Output the [x, y] coordinate of the center of the cell containing the given text.  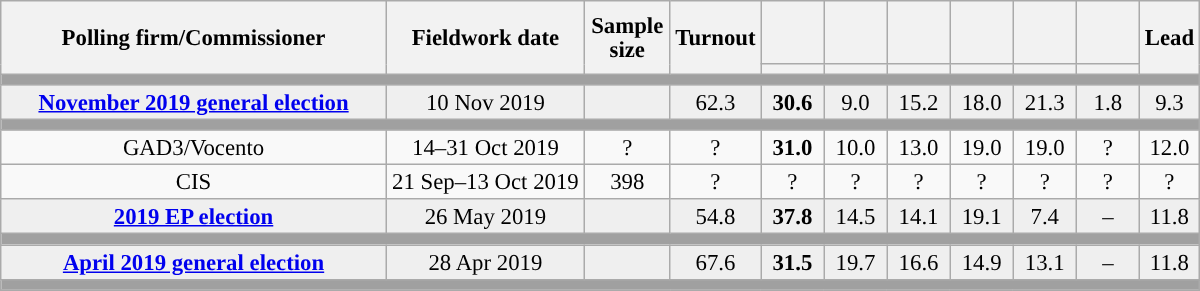
26 May 2019 [485, 218]
Fieldwork date [485, 38]
13.1 [1044, 262]
14.9 [982, 262]
CIS [194, 182]
16.6 [918, 262]
19.7 [856, 262]
28 Apr 2019 [485, 262]
November 2019 general election [194, 102]
10.0 [856, 148]
9.3 [1169, 102]
9.0 [856, 102]
Polling firm/Commissioner [194, 38]
31.5 [792, 262]
7.4 [1044, 218]
2019 EP election [194, 218]
GAD3/Vocento [194, 148]
62.3 [716, 102]
13.0 [918, 148]
31.0 [792, 148]
Lead [1169, 38]
14–31 Oct 2019 [485, 148]
10 Nov 2019 [485, 102]
Sample size [627, 38]
21.3 [1044, 102]
1.8 [1108, 102]
14.1 [918, 218]
30.6 [792, 102]
12.0 [1169, 148]
Turnout [716, 38]
15.2 [918, 102]
18.0 [982, 102]
54.8 [716, 218]
April 2019 general election [194, 262]
398 [627, 182]
37.8 [792, 218]
14.5 [856, 218]
67.6 [716, 262]
21 Sep–13 Oct 2019 [485, 182]
19.1 [982, 218]
